Return (X, Y) of the center of cell containing provided text 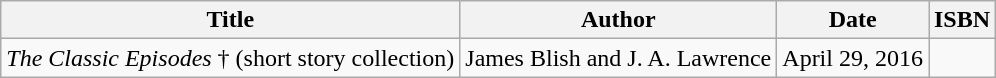
Date (853, 20)
James Blish and J. A. Lawrence (618, 58)
Author (618, 20)
Title (230, 20)
The Classic Episodes † (short story collection) (230, 58)
April 29, 2016 (853, 58)
ISBN (962, 20)
